Detect which cell encompasses the target text, then output its (X, Y) center coordinate. 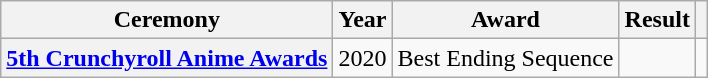
Result (657, 20)
Award (506, 20)
Best Ending Sequence (506, 58)
Ceremony (167, 20)
5th Crunchyroll Anime Awards (167, 58)
Year (362, 20)
2020 (362, 58)
